Pinpoint the cell where the given text exists, returning its (X, Y) midpoint coordinate. 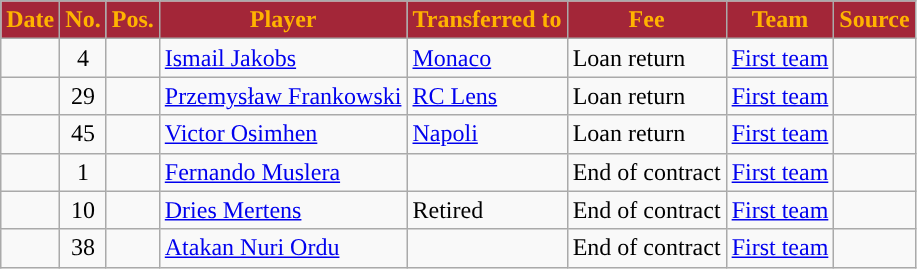
1 (83, 172)
Pos. (132, 20)
Source (874, 20)
Monaco (487, 58)
38 (83, 248)
Fee (646, 20)
Date (30, 20)
RC Lens (487, 96)
Transferred to (487, 20)
Fernando Muslera (283, 172)
10 (83, 210)
29 (83, 96)
Dries Mertens (283, 210)
45 (83, 134)
Atakan Nuri Ordu (283, 248)
Ismail Jakobs (283, 58)
Victor Osimhen (283, 134)
Retired (487, 210)
Napoli (487, 134)
Przemysław Frankowski (283, 96)
No. (83, 20)
4 (83, 58)
Team (780, 20)
Player (283, 20)
